Detect which cell encompasses the target text, then output its [x, y] center coordinate. 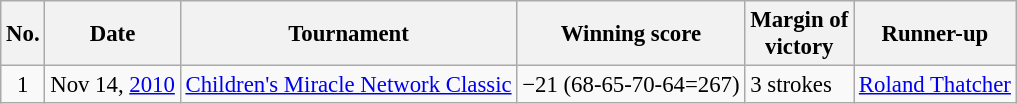
Margin ofvictory [800, 34]
Runner-up [936, 34]
Nov 14, 2010 [112, 85]
−21 (68-65-70-64=267) [631, 85]
No. [23, 34]
Children's Miracle Network Classic [348, 85]
3 strokes [800, 85]
Date [112, 34]
Tournament [348, 34]
Roland Thatcher [936, 85]
Winning score [631, 34]
1 [23, 85]
